Find where the given text appears and provide that cell's center as (x, y) coordinate. 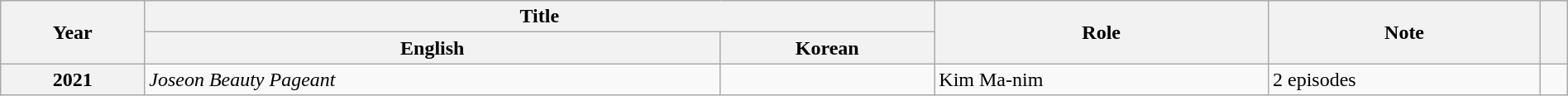
Role (1102, 32)
Joseon Beauty Pageant (433, 79)
English (433, 48)
Korean (827, 48)
2 episodes (1404, 79)
Note (1404, 32)
Kim Ma-nim (1102, 79)
Title (539, 17)
2021 (73, 79)
Year (73, 32)
